Return the (X, Y) coordinate for the center point of the cell that contains the specified text.  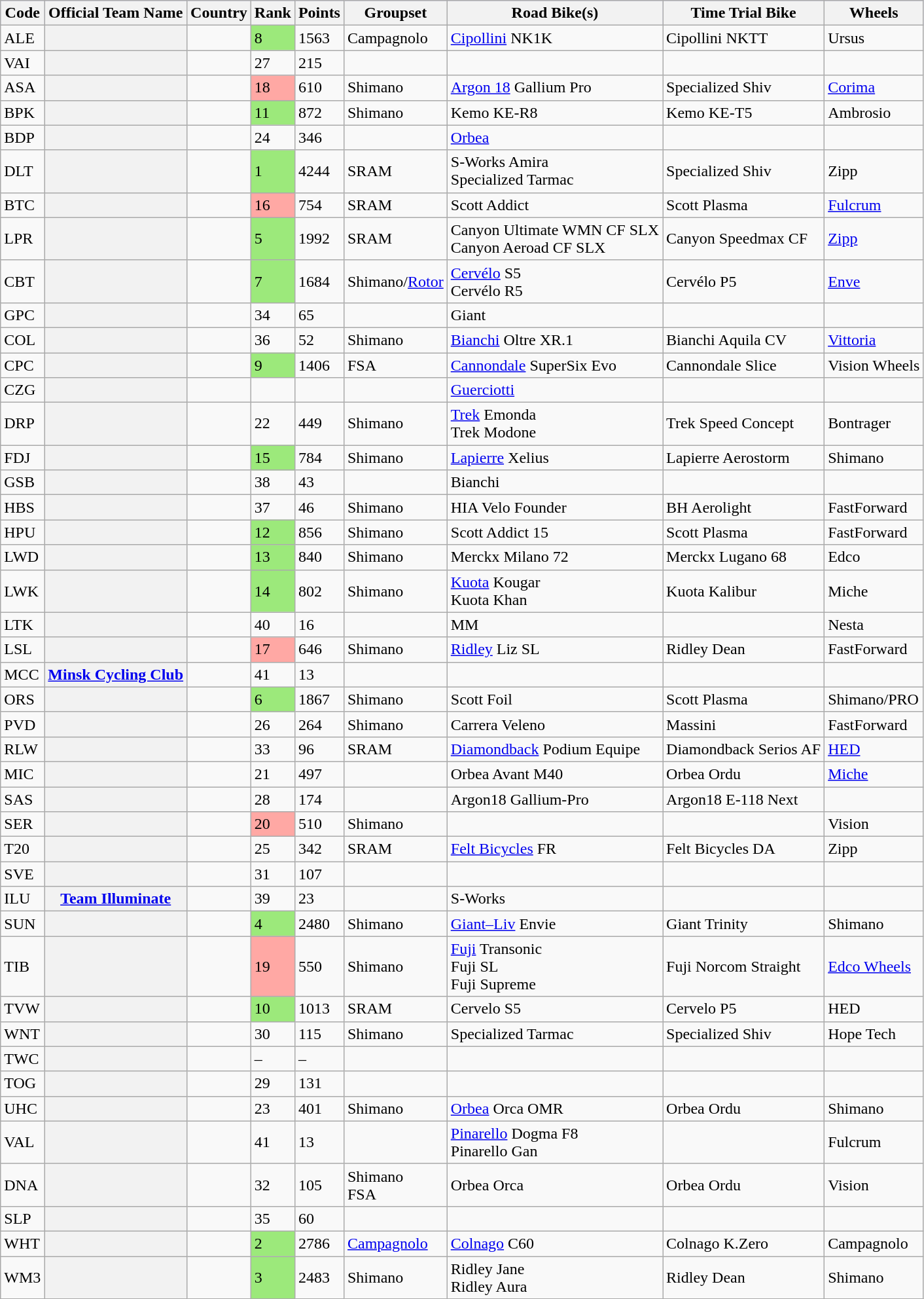
32 (272, 1185)
Hope Tech (874, 1034)
24 (272, 137)
1 (272, 172)
Cervelo P5 (743, 1009)
Orbea (555, 137)
802 (319, 591)
Enve (874, 282)
646 (319, 649)
Colnago K.Zero (743, 1243)
Orbea Orca (555, 1185)
Bontrager (874, 424)
Shimano/PRO (874, 699)
Vision Wheels (874, 365)
Wheels (874, 13)
Kuota KougarKuota Khan (555, 591)
ShimanoFSA (395, 1185)
264 (319, 724)
28 (272, 799)
LWK (22, 591)
2483 (319, 1277)
1867 (319, 699)
Time Trial Bike (743, 13)
Canyon Ultimate WMN CF SLXCanyon Aeroad CF SLX (555, 238)
Cervélo S5Cervélo R5 (555, 282)
MM (555, 625)
BDP (22, 137)
Scott Foil (555, 699)
8 (272, 38)
DNA (22, 1185)
872 (319, 113)
Points (319, 13)
Ridley JaneRidley Aura (555, 1277)
Country (219, 13)
Giant (555, 315)
17 (272, 649)
GSB (22, 483)
40 (272, 625)
36 (272, 340)
131 (319, 1084)
30 (272, 1034)
MIC (22, 774)
S-Works AmiraSpecialized Tarmac (555, 172)
14 (272, 591)
Ridley Liz SL (555, 649)
Cannondale Slice (743, 365)
RLW (22, 749)
Rank (272, 13)
27 (272, 63)
Minsk Cycling Club (116, 674)
Kemo KE-T5 (743, 113)
20 (272, 824)
Cipollini NKTT (743, 38)
856 (319, 532)
174 (319, 799)
2786 (319, 1243)
Road Bike(s) (555, 13)
Specialized Tarmac (555, 1034)
Giant–Liv Envie (555, 924)
TOG (22, 1084)
7 (272, 282)
Kuota Kalibur (743, 591)
65 (319, 315)
Cannondale SuperSix Evo (555, 365)
25 (272, 849)
UHC (22, 1108)
346 (319, 137)
11 (272, 113)
26 (272, 724)
107 (319, 874)
Diamondback Serios AF (743, 749)
TIB (22, 966)
LSL (22, 649)
CBT (22, 282)
Kemo KE-R8 (555, 113)
Argon 18 Gallium Pro (555, 88)
Edco Wheels (874, 966)
MCC (22, 674)
Bianchi Oltre XR.1 (555, 340)
BPK (22, 113)
497 (319, 774)
Nesta (874, 625)
Fuji TransonicFuji SLFuji Supreme (555, 966)
15 (272, 458)
Orbea Avant M40 (555, 774)
ORS (22, 699)
6 (272, 699)
SLP (22, 1218)
Groupset (395, 13)
FSA (395, 365)
HBS (22, 507)
Team Illuminate (116, 899)
449 (319, 424)
60 (319, 1218)
BH Aerolight (743, 507)
T20 (22, 849)
Shimano/Rotor (395, 282)
WHT (22, 1243)
1684 (319, 282)
SER (22, 824)
2480 (319, 924)
CZG (22, 390)
ASA (22, 88)
105 (319, 1185)
ALE (22, 38)
Guerciotti (555, 390)
LPR (22, 238)
1406 (319, 365)
215 (319, 63)
754 (319, 205)
Cervelo S5 (555, 1009)
21 (272, 774)
Cervélo P5 (743, 282)
96 (319, 749)
Trek EmondaTrek Modone (555, 424)
LWD (22, 557)
Bianchi Aquila CV (743, 340)
Merckx Lugano 68 (743, 557)
Ursus (874, 38)
Edco (874, 557)
Ambrosio (874, 113)
840 (319, 557)
5 (272, 238)
Massini (743, 724)
9 (272, 365)
31 (272, 874)
Diamondback Podium Equipe (555, 749)
37 (272, 507)
SUN (22, 924)
4244 (319, 172)
35 (272, 1218)
GPC (22, 315)
19 (272, 966)
PVD (22, 724)
Orbea Orca OMR (555, 1108)
VAL (22, 1142)
18 (272, 88)
Argon18 Gallium-Pro (555, 799)
3 (272, 1277)
CPC (22, 365)
29 (272, 1084)
1563 (319, 38)
38 (272, 483)
1992 (319, 238)
Colnago C60 (555, 1243)
FDJ (22, 458)
Fuji Norcom Straight (743, 966)
DLT (22, 172)
BTC (22, 205)
39 (272, 899)
Pinarello Dogma F8Pinarello Gan (555, 1142)
34 (272, 315)
Giant Trinity (743, 924)
33 (272, 749)
Corima (874, 88)
Canyon Speedmax CF (743, 238)
Lapierre Xelius (555, 458)
TWC (22, 1059)
510 (319, 824)
Cipollini NK1K (555, 38)
Felt Bicycles DA (743, 849)
43 (319, 483)
TVW (22, 1009)
WM3 (22, 1277)
784 (319, 458)
VAI (22, 63)
550 (319, 966)
WNT (22, 1034)
Bianchi (555, 483)
401 (319, 1108)
12 (272, 532)
Scott Addict (555, 205)
Trek Speed Concept (743, 424)
4 (272, 924)
610 (319, 88)
46 (319, 507)
Official Team Name (116, 13)
22 (272, 424)
Code (22, 13)
Lapierre Aerostorm (743, 458)
HPU (22, 532)
Carrera Veleno (555, 724)
HIA Velo Founder (555, 507)
S-Works (555, 899)
Scott Addict 15 (555, 532)
342 (319, 849)
SAS (22, 799)
10 (272, 1009)
Merckx Milano 72 (555, 557)
1013 (319, 1009)
DRP (22, 424)
115 (319, 1034)
LTK (22, 625)
Vittoria (874, 340)
2 (272, 1243)
Argon18 E-118 Next (743, 799)
52 (319, 340)
SVE (22, 874)
ILU (22, 899)
Felt Bicycles FR (555, 849)
COL (22, 340)
